Find where the given text appears and provide that cell's center as [X, Y] coordinate. 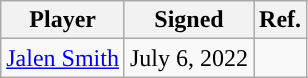
July 6, 2022 [188, 58]
Ref. [280, 20]
Signed [188, 20]
Jalen Smith [63, 58]
Player [63, 20]
